Output the (x, y) coordinate of the center of the cell containing the given text.  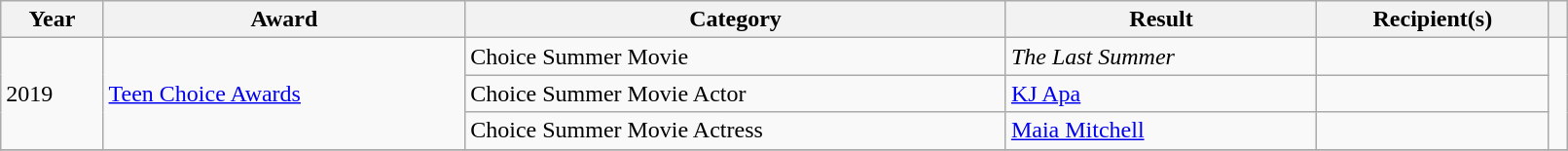
Choice Summer Movie (736, 57)
Choice Summer Movie Actress (736, 131)
Teen Choice Awards (284, 94)
Recipient(s) (1433, 19)
Year (53, 19)
Award (284, 19)
Category (736, 19)
Result (1160, 19)
Maia Mitchell (1160, 131)
2019 (53, 94)
The Last Summer (1160, 57)
KJ Apa (1160, 94)
Choice Summer Movie Actor (736, 94)
